Provide the (X, Y) coordinate of the cell's center where the given text is located.  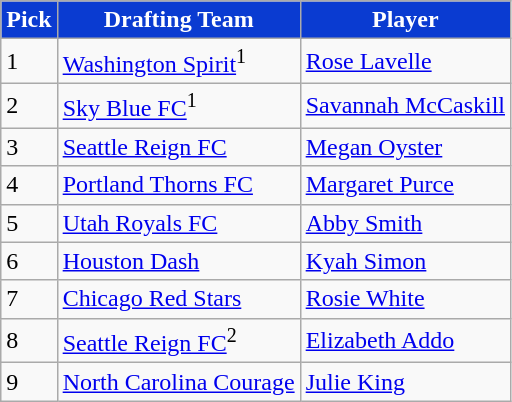
Seattle Reign FC2 (178, 340)
Savannah McCaskill (405, 106)
2 (29, 106)
Sky Blue FC1 (178, 106)
6 (29, 261)
Margaret Purce (405, 185)
Abby Smith (405, 223)
Elizabeth Addo (405, 340)
4 (29, 185)
Julie King (405, 382)
1 (29, 62)
9 (29, 382)
Player (405, 20)
5 (29, 223)
Portland Thorns FC (178, 185)
North Carolina Courage (178, 382)
3 (29, 147)
Seattle Reign FC (178, 147)
Megan Oyster (405, 147)
Rose Lavelle (405, 62)
Utah Royals FC (178, 223)
Houston Dash (178, 261)
Drafting Team (178, 20)
7 (29, 299)
Chicago Red Stars (178, 299)
Rosie White (405, 299)
Kyah Simon (405, 261)
8 (29, 340)
Washington Spirit1 (178, 62)
Pick (29, 20)
